Capture the cell that displays the provided text and extract its (x, y) central coordinate. 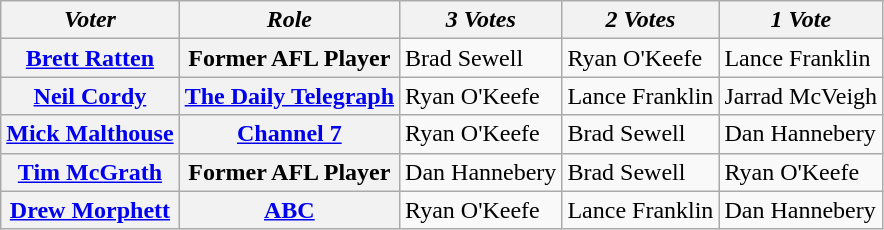
Drew Morphett (90, 210)
2 Votes (640, 20)
Mick Malthouse (90, 134)
Neil Cordy (90, 96)
1 Vote (801, 20)
3 Votes (481, 20)
The Daily Telegraph (289, 96)
Jarrad McVeigh (801, 96)
Channel 7 (289, 134)
Voter (90, 20)
Brett Ratten (90, 58)
Role (289, 20)
Tim McGrath (90, 172)
ABC (289, 210)
